Extract the (x, y) coordinate from the center of the cell holding the provided text.  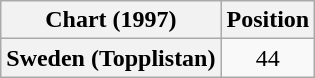
Chart (1997) (111, 20)
44 (268, 58)
Position (268, 20)
Sweden (Topplistan) (111, 58)
